Search for the cell housing the specified text and yield its (x, y) center coordinate. 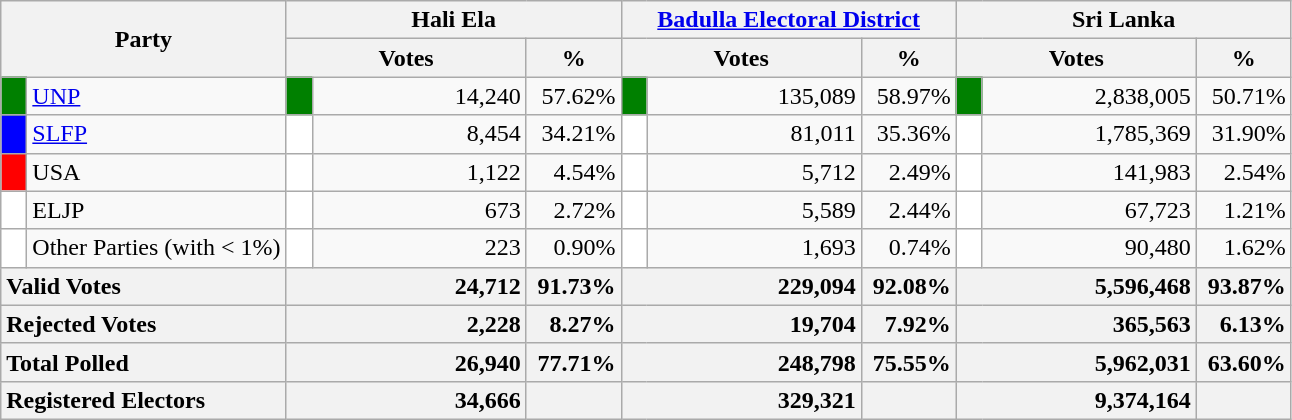
35.36% (908, 134)
ELJP (156, 210)
93.87% (1244, 286)
1,693 (754, 248)
Other Parties (with < 1%) (156, 248)
0.74% (908, 248)
1,122 (419, 172)
229,094 (741, 286)
67,723 (1089, 210)
0.90% (574, 248)
14,240 (419, 96)
2,838,005 (1089, 96)
329,321 (741, 400)
Valid Votes (144, 286)
9,374,164 (1076, 400)
91.73% (574, 286)
SLFP (156, 134)
USA (156, 172)
24,712 (406, 286)
50.71% (1244, 96)
Party (144, 39)
2.44% (908, 210)
92.08% (908, 286)
8,454 (419, 134)
2.54% (1244, 172)
1.21% (1244, 210)
141,983 (1089, 172)
1.62% (1244, 248)
8.27% (574, 324)
248,798 (741, 362)
2,228 (406, 324)
1,785,369 (1089, 134)
Total Polled (144, 362)
Hali Ela (454, 20)
34.21% (574, 134)
673 (419, 210)
90,480 (1089, 248)
5,962,031 (1076, 362)
77.71% (574, 362)
34,666 (406, 400)
Sri Lanka (1124, 20)
7.92% (908, 324)
4.54% (574, 172)
5,589 (754, 210)
365,563 (1076, 324)
58.97% (908, 96)
2.49% (908, 172)
75.55% (908, 362)
Rejected Votes (144, 324)
Registered Electors (144, 400)
63.60% (1244, 362)
6.13% (1244, 324)
57.62% (574, 96)
19,704 (741, 324)
5,596,468 (1076, 286)
135,089 (754, 96)
UNP (156, 96)
223 (419, 248)
31.90% (1244, 134)
2.72% (574, 210)
5,712 (754, 172)
Badulla Electoral District (788, 20)
81,011 (754, 134)
26,940 (406, 362)
